From the cell containing the given text, extract its center point as (X, Y) coordinate. 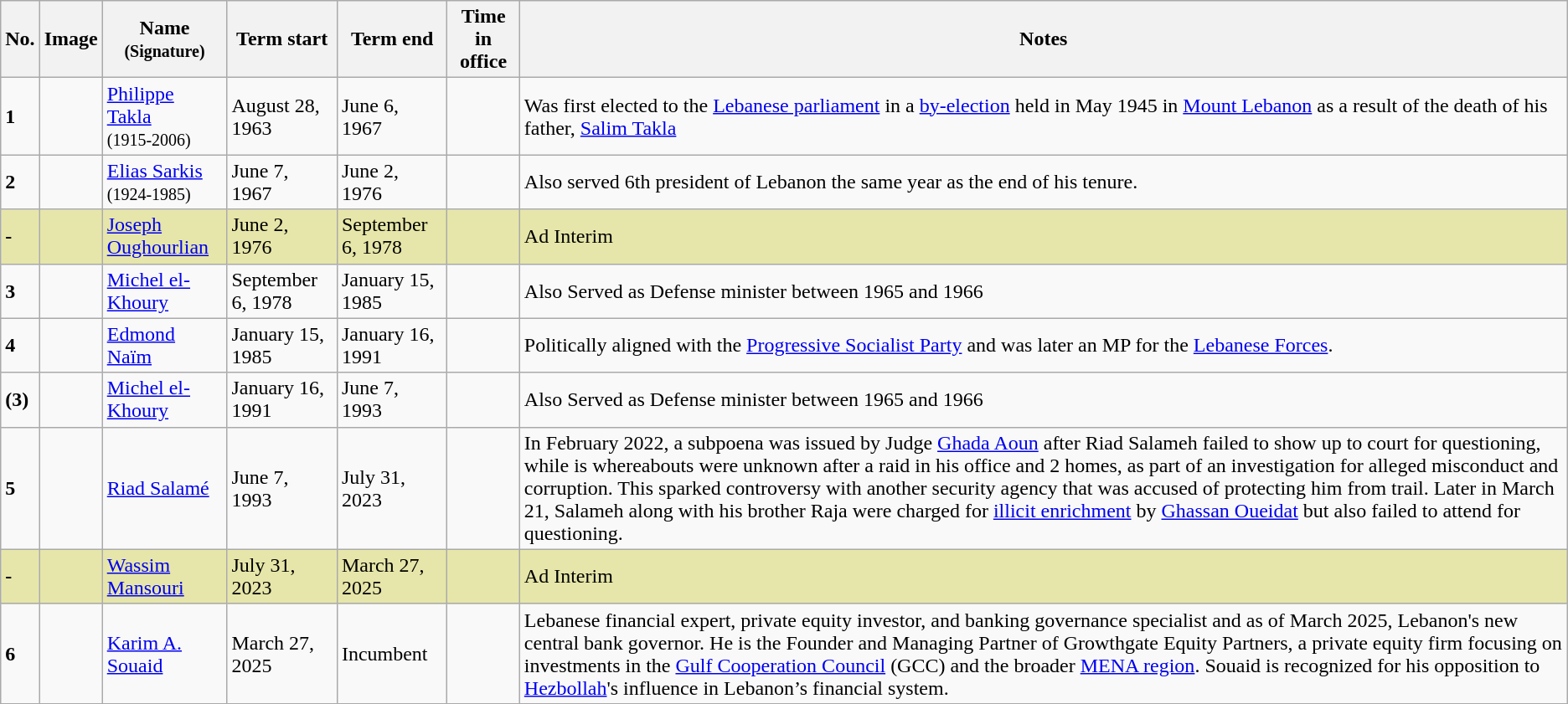
Joseph Oughourlian (164, 236)
Wassim Mansouri (164, 576)
Term end (392, 39)
Riad Salamé (164, 488)
Image (70, 39)
Incumbent (392, 653)
Notes (1044, 39)
Politically aligned with the Progressive Socialist Party and was later an MP for the Lebanese Forces. (1044, 345)
Name(Signature) (164, 39)
Philippe Takla(1915-2006) (164, 116)
June 6, 1967 (392, 116)
1 (20, 116)
5 (20, 488)
3 (20, 291)
Elias Sarkis(1924-1985) (164, 182)
Also served 6th president of Lebanon the same year as the end of his tenure. (1044, 182)
Karim A. Souaid (164, 653)
4 (20, 345)
6 (20, 653)
(3) (20, 400)
2 (20, 182)
June 7, 1967 (282, 182)
No. (20, 39)
August 28, 1963 (282, 116)
Edmond Naïm (164, 345)
Time in office (483, 39)
Term start (282, 39)
Was first elected to the Lebanese parliament in a by-election held in May 1945 in Mount Lebanon as a result of the death of his father, Salim Takla (1044, 116)
